Pinpoint the cell where the given text exists, returning its (X, Y) midpoint coordinate. 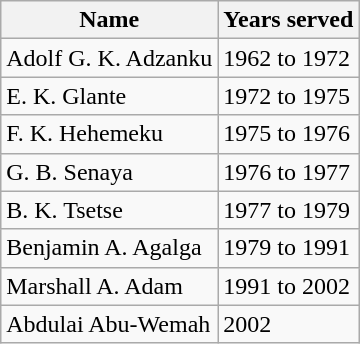
1977 to 1979 (288, 210)
Years served (288, 20)
Benjamin A. Agalga (110, 248)
Abdulai Abu-Wemah (110, 324)
Marshall A. Adam (110, 286)
G. B. Senaya (110, 172)
E. K. Glante (110, 96)
Name (110, 20)
1991 to 2002 (288, 286)
1975 to 1976 (288, 134)
2002 (288, 324)
1979 to 1991 (288, 248)
F. K. Hehemeku (110, 134)
1972 to 1975 (288, 96)
1962 to 1972 (288, 58)
B. K. Tsetse (110, 210)
Adolf G. K. Adzanku (110, 58)
1976 to 1977 (288, 172)
